For the text-containing cell, return its midpoint in [X, Y] coordinate format. 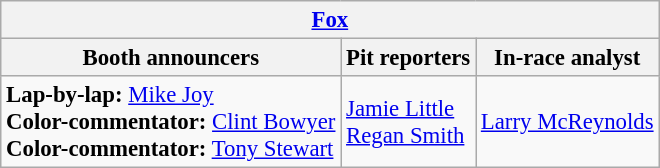
Pit reporters [408, 58]
Fox [330, 20]
In-race analyst [568, 58]
Jamie LittleRegan Smith [408, 122]
Lap-by-lap: Mike JoyColor-commentator: Clint BowyerColor-commentator: Tony Stewart [171, 122]
Booth announcers [171, 58]
Larry McReynolds [568, 122]
